Detect which cell encompasses the target text, then output its (X, Y) center coordinate. 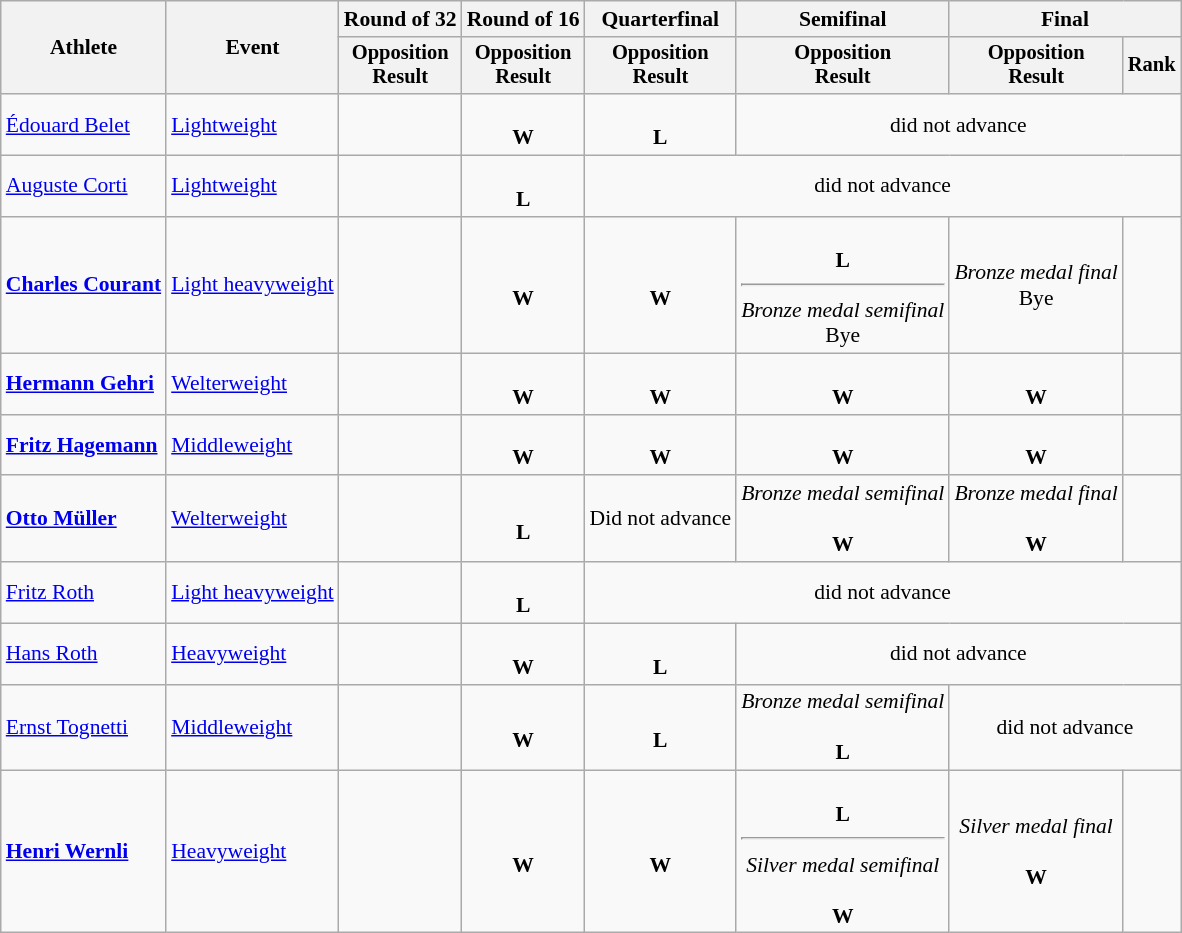
Bronze medal final W (1036, 520)
Event (252, 48)
Fritz Hagemann (84, 446)
Hans Roth (84, 654)
Semifinal (842, 19)
Round of 32 (400, 19)
Athlete (84, 48)
Hermann Gehri (84, 384)
Otto Müller (84, 520)
Fritz Roth (84, 592)
Bronze medal semifinal W (842, 520)
Charles Courant (84, 286)
Round of 16 (524, 19)
Auguste Corti (84, 186)
Rank (1152, 66)
Bronze medal final Bye (1036, 286)
Did not advance (661, 520)
Quarterfinal (661, 19)
L Bronze medal semifinal Bye (842, 286)
Édouard Belet (84, 124)
Bronze medal semifinal L (842, 728)
Silver medal final W (1036, 852)
Final (1064, 19)
L Silver medal semifinal W (842, 852)
Henri Wernli (84, 852)
Ernst Tognetti (84, 728)
